Provide the [x, y] coordinate of the cell's center where the given text is located.  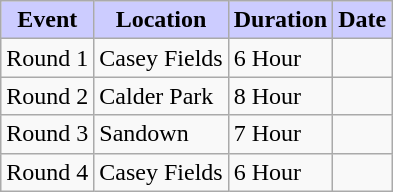
Round 3 [48, 134]
Round 4 [48, 172]
Sandown [161, 134]
Event [48, 20]
Calder Park [161, 96]
Duration [280, 20]
Round 2 [48, 96]
8 Hour [280, 96]
Date [362, 20]
7 Hour [280, 134]
Location [161, 20]
Round 1 [48, 58]
